Detect which cell encompasses the target text, then output its [X, Y] center coordinate. 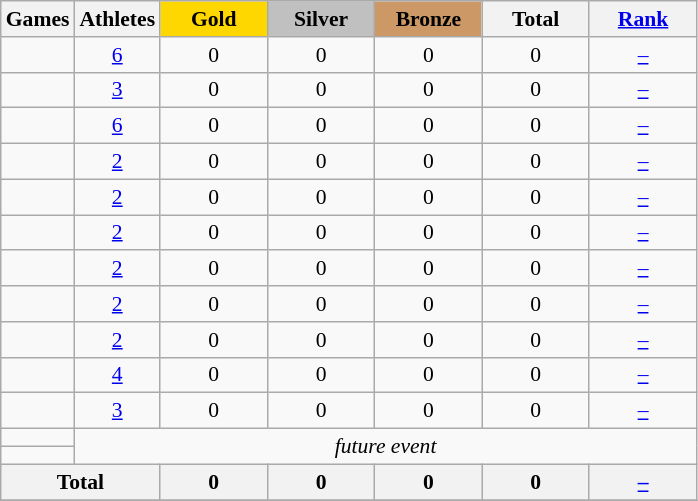
4 [117, 375]
future event [385, 447]
Gold [214, 19]
Athletes [117, 19]
Silver [320, 19]
Bronze [428, 19]
Games [38, 19]
Rank [642, 19]
